Find where the given text appears and provide that cell's center as [x, y] coordinate. 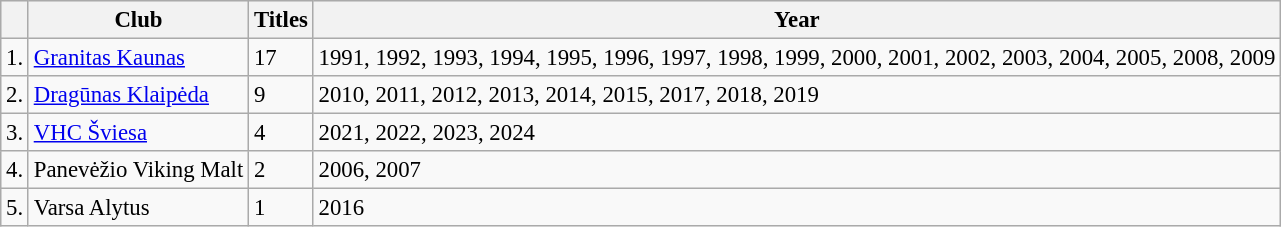
2. [15, 95]
2016 [796, 208]
Granitas Kaunas [138, 58]
1 [282, 208]
Panevėžio Viking Malt [138, 170]
Club [138, 20]
2021, 2022, 2023, 2024 [796, 133]
4. [15, 170]
Varsa Alytus [138, 208]
1. [15, 58]
5. [15, 208]
3. [15, 133]
1991, 1992, 1993, 1994, 1995, 1996, 1997, 1998, 1999, 2000, 2001, 2002, 2003, 2004, 2005, 2008, 2009 [796, 58]
VHC Šviesa [138, 133]
4 [282, 133]
2010, 2011, 2012, 2013, 2014, 2015, 2017, 2018, 2019 [796, 95]
Dragūnas Klaipėda [138, 95]
17 [282, 58]
2006, 2007 [796, 170]
2 [282, 170]
9 [282, 95]
Year [796, 20]
Titles [282, 20]
